From the cell containing the given text, extract its center point as (x, y) coordinate. 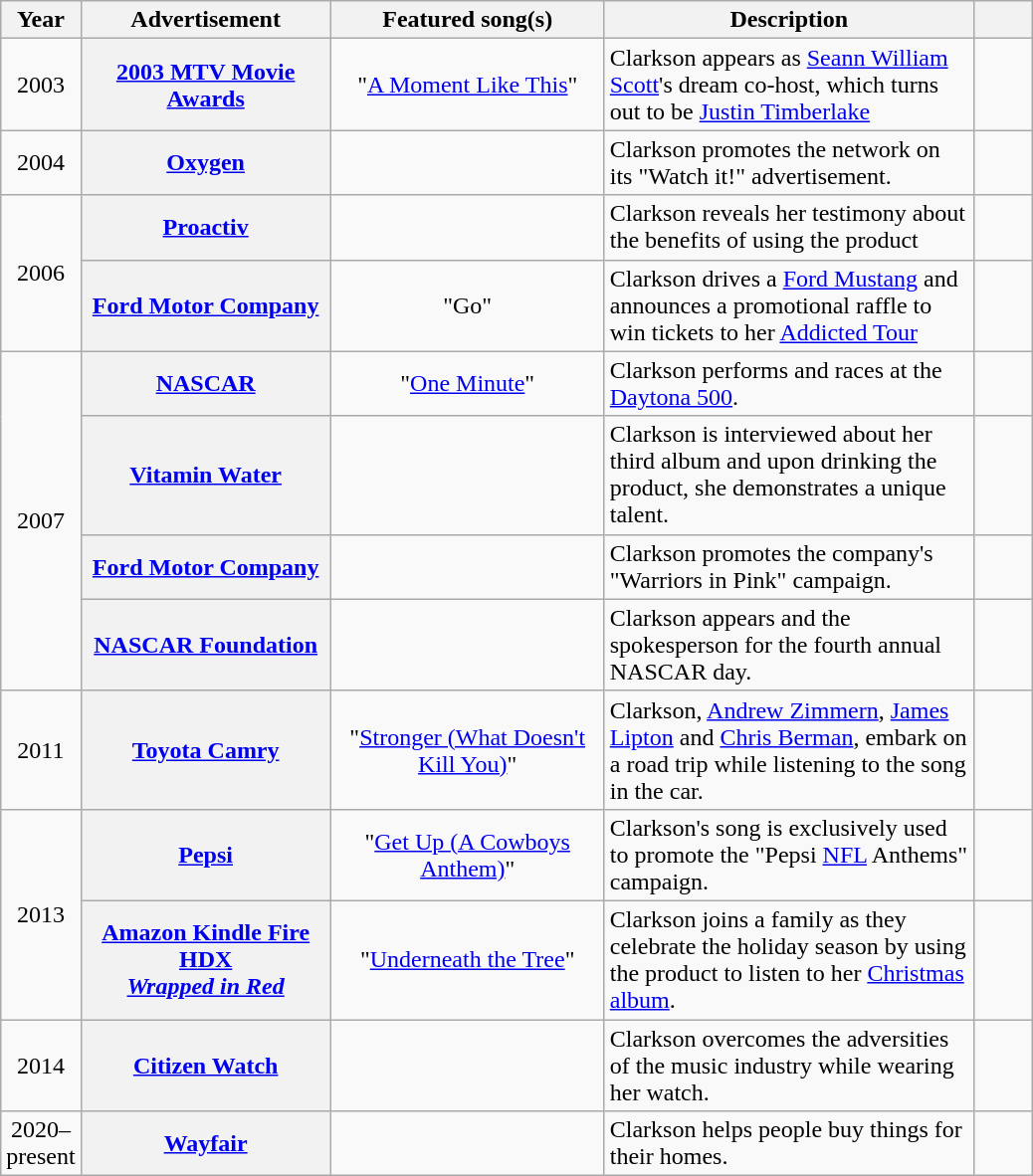
Toyota Camry (205, 750)
NASCAR (205, 384)
2007 (41, 521)
"Stronger (What Doesn't Kill You)" (468, 750)
"Get Up (A Cowboys Anthem)" (468, 855)
Clarkson helps people buy things for their homes. (788, 1144)
Advertisement (205, 20)
Clarkson appears and the spokesperson for the fourth annual NASCAR day. (788, 645)
Clarkson, Andrew Zimmern, James Lipton and Chris Berman, embark on a road trip while listening to the song in the car. (788, 750)
Wayfair (205, 1144)
Clarkson promotes the company's "Warriors in Pink" campaign. (788, 567)
Pepsi (205, 855)
2020–present (41, 1144)
Clarkson appears as Seann William Scott's dream co-host, which turns out to be Justin Timberlake (788, 85)
"A Moment Like This" (468, 85)
Clarkson joins a family as they celebrate the holiday season by using the product to listen to her Christmas album. (788, 959)
Citizen Watch (205, 1065)
Clarkson reveals her testimony about the benefits of using the product (788, 227)
Year (41, 20)
NASCAR Foundation (205, 645)
Amazon Kindle Fire HDXWrapped in Red (205, 959)
2014 (41, 1065)
"Underneath the Tree" (468, 959)
Clarkson overcomes the adversities of the music industry while wearing her watch. (788, 1065)
Clarkson promotes the network on its "Watch it!" advertisement. (788, 163)
Featured song(s) (468, 20)
2006 (41, 273)
2004 (41, 163)
2003 MTV Movie Awards (205, 85)
Clarkson drives a Ford Mustang and announces a promotional raffle to win tickets to her Addicted Tour (788, 305)
Clarkson's song is exclusively used to promote the "Pepsi NFL Anthems" campaign. (788, 855)
2011 (41, 750)
Vitamin Water (205, 476)
Clarkson is interviewed about her third album and upon drinking the product, she demonstrates a unique talent. (788, 476)
Oxygen (205, 163)
Clarkson performs and races at the Daytona 500. (788, 384)
Proactiv (205, 227)
Description (788, 20)
2013 (41, 913)
2003 (41, 85)
"Go" (468, 305)
"One Minute" (468, 384)
